From the cell containing the given text, extract its center point as (x, y) coordinate. 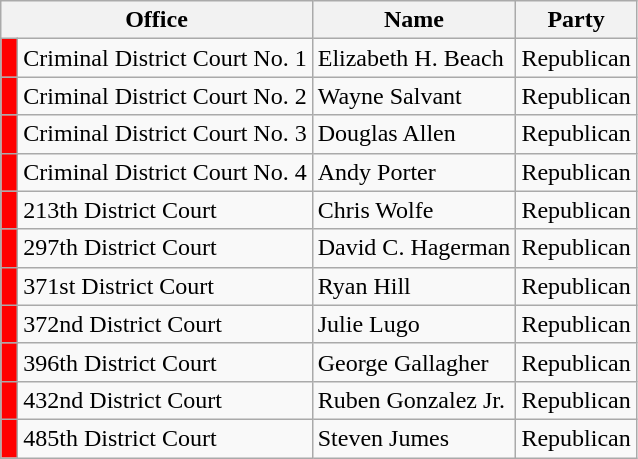
Douglas Allen (414, 134)
372nd District Court (165, 324)
432nd District Court (165, 400)
Chris Wolfe (414, 210)
Andy Porter (414, 172)
George Gallagher (414, 362)
Julie Lugo (414, 324)
371st District Court (165, 286)
Criminal District Court No. 3 (165, 134)
Office (156, 20)
297th District Court (165, 248)
485th District Court (165, 438)
Criminal District Court No. 1 (165, 58)
396th District Court (165, 362)
Steven Jumes (414, 438)
Name (414, 20)
Elizabeth H. Beach (414, 58)
David C. Hagerman (414, 248)
Ryan Hill (414, 286)
213th District Court (165, 210)
Ruben Gonzalez Jr. (414, 400)
Criminal District Court No. 4 (165, 172)
Criminal District Court No. 2 (165, 96)
Wayne Salvant (414, 96)
Party (576, 20)
